Find where the given text appears and provide that cell's center as [x, y] coordinate. 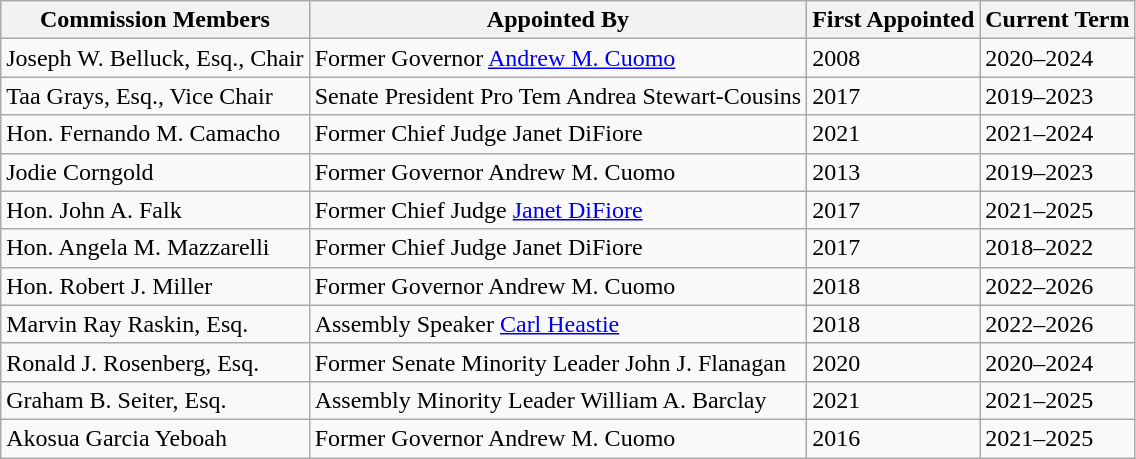
Assembly Speaker Carl Heastie [558, 324]
First Appointed [894, 20]
Joseph W. Belluck, Esq., Chair [155, 58]
Appointed By [558, 20]
Akosua Garcia Yeboah [155, 438]
Hon. Fernando M. Camacho [155, 134]
Assembly Minority Leader William A. Barclay [558, 400]
2020 [894, 362]
Graham B. Seiter, Esq. [155, 400]
2008 [894, 58]
Marvin Ray Raskin, Esq. [155, 324]
2016 [894, 438]
Jodie Corngold [155, 172]
Former Senate Minority Leader John J. Flanagan [558, 362]
Senate President Pro Tem Andrea Stewart-Cousins [558, 96]
Hon. Angela M. Mazzarelli [155, 248]
Current Term [1058, 20]
Ronald J. Rosenberg, Esq. [155, 362]
2021–2024 [1058, 134]
Taa Grays, Esq., Vice Chair [155, 96]
Hon. Robert J. Miller [155, 286]
2013 [894, 172]
Hon. John A. Falk [155, 210]
2018–2022 [1058, 248]
Commission Members [155, 20]
